Locate the cell with the specified text and output its [X, Y] center coordinate. 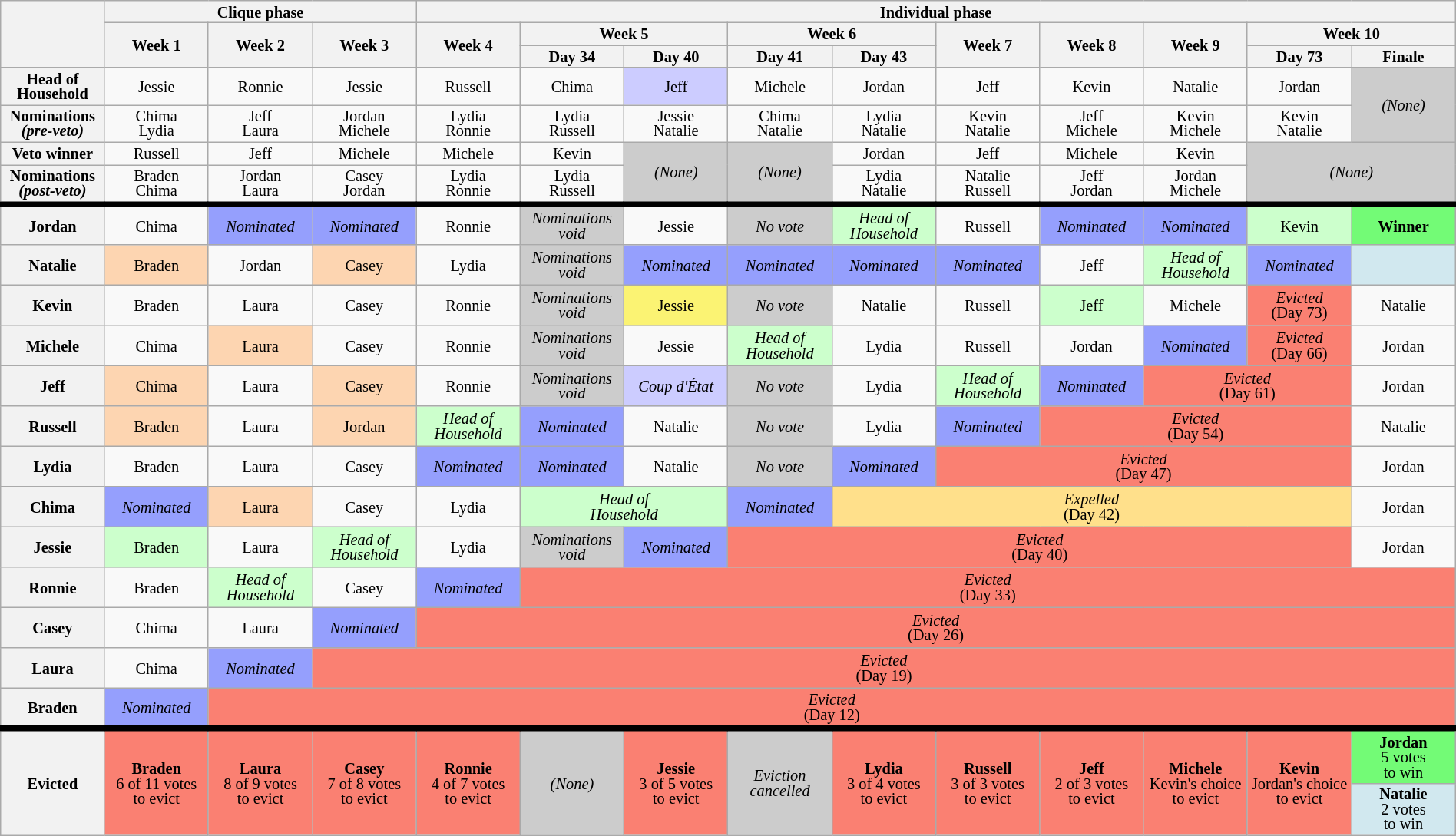
Week 9 [1195, 45]
Evicted(Day 66) [1299, 345]
Week 4 [468, 45]
Evicted(Day 40) [1040, 547]
JessieNatalie [676, 123]
Coup d'État [676, 385]
Laura8 of 9 votesto evict [260, 781]
Week 3 [364, 45]
Evicted(Day 47) [1143, 466]
Braden6 of 11 votesto evict [157, 781]
JeffJordan [1092, 184]
Casey7 of 8 votesto evict [364, 781]
Evicted [52, 781]
Veto winner [52, 154]
Week 8 [1092, 45]
Natalie2 votesto win [1404, 809]
CaseyJordan [364, 184]
Clique phase [260, 11]
BradenChima [157, 184]
JordanLaura [260, 184]
Day 43 [883, 57]
Winner [1404, 224]
Week 6 [832, 34]
Week 10 [1352, 34]
Individual phase [935, 11]
Jeff2 of 3 votesto evict [1092, 781]
Nominations(post-veto) [52, 184]
KevinJordan's choiceto evict [1299, 781]
ChimaLydia [157, 123]
Evicted(Day 73) [1299, 305]
Evicted(Day 12) [832, 708]
Jessie3 of 5 votesto evict [676, 781]
Russell3 of 3 votesto evict [988, 781]
Week 7 [988, 45]
Day 34 [571, 57]
MicheleKevin's choiceto evict [1195, 781]
NatalieRussell [988, 184]
Week 1 [157, 45]
Evicted(Day 33) [988, 587]
Evicted(Day 26) [935, 627]
Expelled(Day 42) [1092, 506]
Evicted(Day 61) [1247, 385]
Day 41 [780, 57]
Day 73 [1299, 57]
ChimaNatalie [780, 123]
Nominations(pre-veto) [52, 123]
Week 5 [624, 34]
JeffLaura [260, 123]
JeffMichele [1092, 123]
Ronnie4 of 7 votesto evict [468, 781]
Week 2 [260, 45]
KevinMichele [1195, 123]
Evictioncancelled [780, 781]
Jordan5 votesto win [1404, 755]
Finale [1404, 57]
Evicted(Day 19) [885, 667]
Lydia3 of 4 votesto evict [883, 781]
Day 40 [676, 57]
Evicted(Day 54) [1196, 425]
